From the cell containing the given text, extract its center point as [X, Y] coordinate. 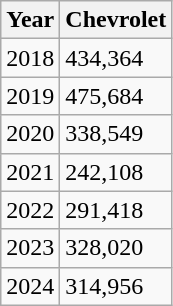
2019 [30, 96]
2022 [30, 210]
2024 [30, 286]
291,418 [116, 210]
2021 [30, 172]
328,020 [116, 248]
Chevrolet [116, 20]
2020 [30, 134]
242,108 [116, 172]
338,549 [116, 134]
475,684 [116, 96]
2018 [30, 58]
434,364 [116, 58]
2023 [30, 248]
314,956 [116, 286]
Year [30, 20]
